Determine the [x, y] coordinate at the center of the cell enclosing the given text.  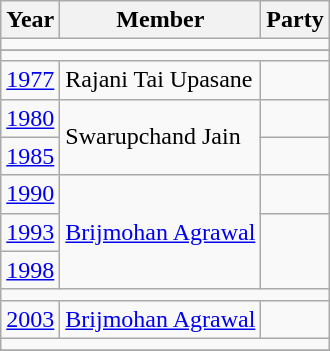
Party [295, 20]
Year [30, 20]
2003 [30, 319]
Swarupchand Jain [160, 137]
1977 [30, 80]
Rajani Tai Upasane [160, 80]
1990 [30, 194]
1980 [30, 118]
1993 [30, 232]
Member [160, 20]
1998 [30, 270]
1985 [30, 156]
